Pinpoint the cell where the given text exists, returning its [X, Y] midpoint coordinate. 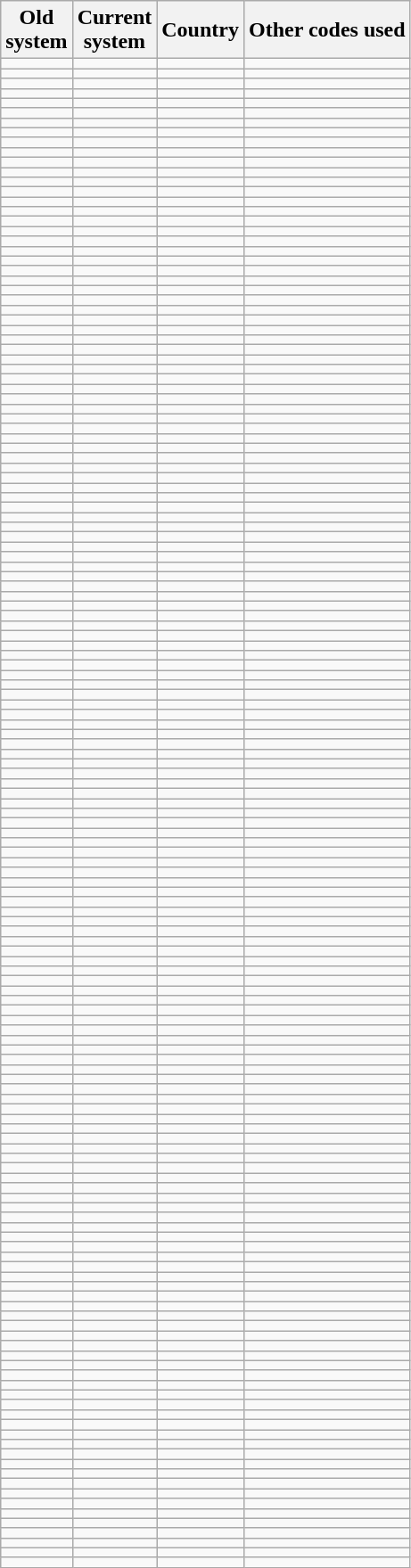
Oldsystem [37, 30]
Currentsystem [114, 30]
Country [201, 30]
Other codes used [326, 30]
